Scan for the cell matching the given text and deliver its [X, Y] coordinate at center. 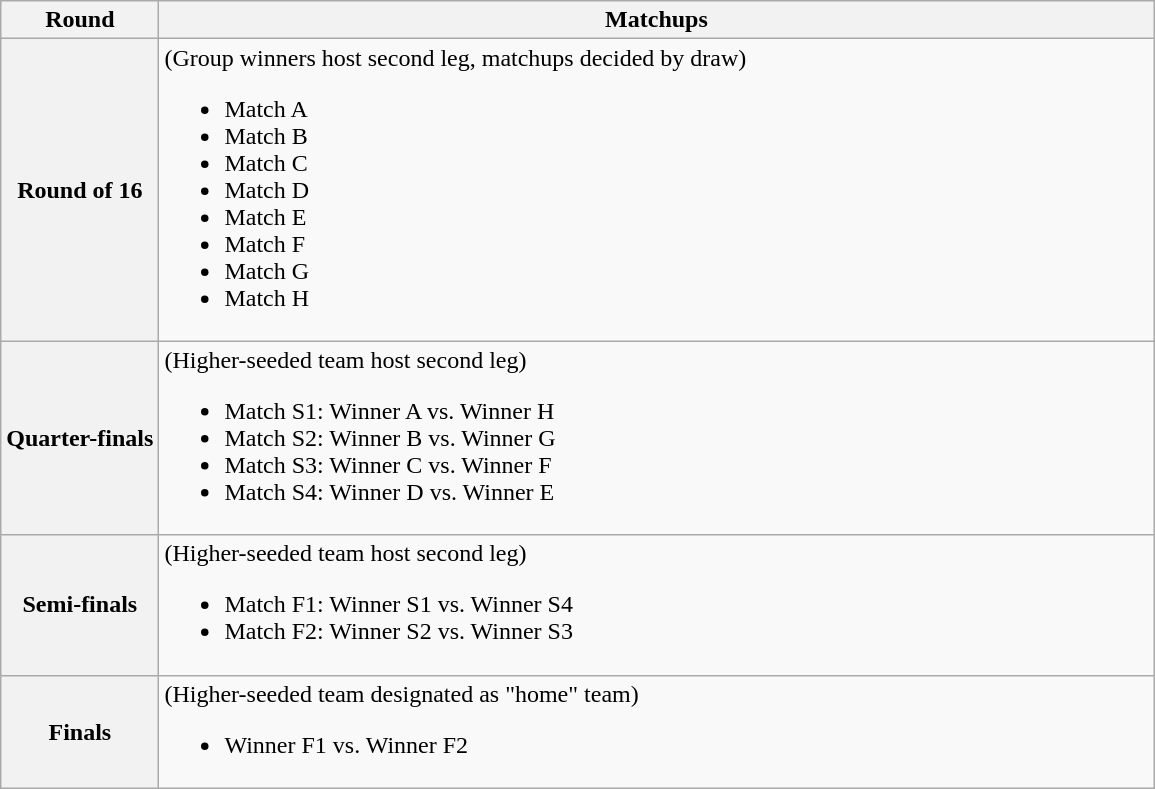
Finals [80, 732]
Round [80, 20]
(Higher-seeded team host second leg)Match F1: Winner S1 vs. Winner S4Match F2: Winner S2 vs. Winner S3 [656, 605]
Matchups [656, 20]
Semi-finals [80, 605]
Quarter-finals [80, 438]
Round of 16 [80, 190]
(Higher-seeded team designated as "home" team)Winner F1 vs. Winner F2 [656, 732]
(Group winners host second leg, matchups decided by draw)Match AMatch BMatch CMatch DMatch EMatch FMatch GMatch H [656, 190]
